Extract the (X, Y) coordinate from the center of the cell holding the provided text.  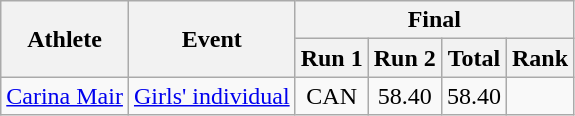
Final (434, 20)
Total (474, 58)
Rank (540, 58)
Athlete (65, 39)
CAN (332, 96)
Run 2 (404, 58)
Carina Mair (65, 96)
Event (212, 39)
Run 1 (332, 58)
Girls' individual (212, 96)
